Return the [X, Y] coordinate for the center point of the cell that contains the specified text.  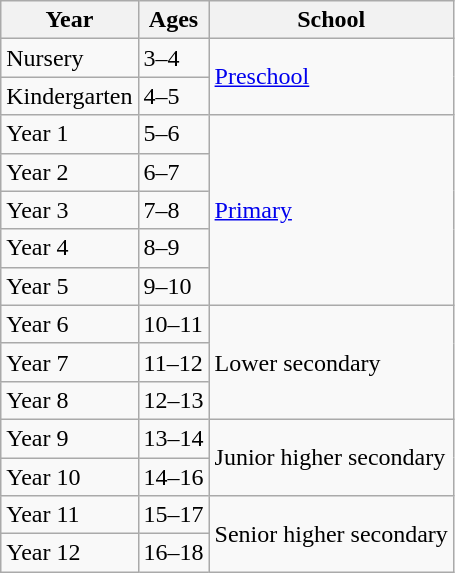
15–17 [174, 515]
Year 9 [70, 438]
Kindergarten [70, 96]
Preschool [331, 77]
10–11 [174, 324]
6–7 [174, 172]
Lower secondary [331, 362]
Year 10 [70, 477]
14–16 [174, 477]
9–10 [174, 286]
Year 12 [70, 553]
Year 7 [70, 362]
Year 4 [70, 248]
13–14 [174, 438]
Primary [331, 210]
Year 3 [70, 210]
Year 6 [70, 324]
Ages [174, 20]
12–13 [174, 400]
11–12 [174, 362]
4–5 [174, 96]
3–4 [174, 58]
8–9 [174, 248]
Nursery [70, 58]
Year 5 [70, 286]
16–18 [174, 553]
School [331, 20]
7–8 [174, 210]
5–6 [174, 134]
Year 8 [70, 400]
Junior higher secondary [331, 457]
Year 11 [70, 515]
Year [70, 20]
Year 1 [70, 134]
Senior higher secondary [331, 534]
Year 2 [70, 172]
